For the text-containing cell, return its midpoint in [x, y] coordinate format. 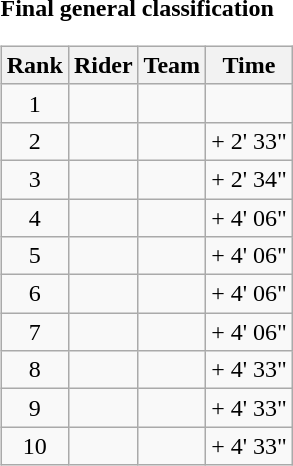
Rank [34, 65]
Rider [103, 65]
+ 2' 33" [250, 141]
7 [34, 332]
8 [34, 370]
2 [34, 141]
6 [34, 294]
4 [34, 217]
+ 2' 34" [250, 179]
10 [34, 446]
9 [34, 408]
Team [172, 65]
3 [34, 179]
Time [250, 65]
1 [34, 103]
5 [34, 256]
